Return the [X, Y] coordinate for the center point of the cell that contains the specified text.  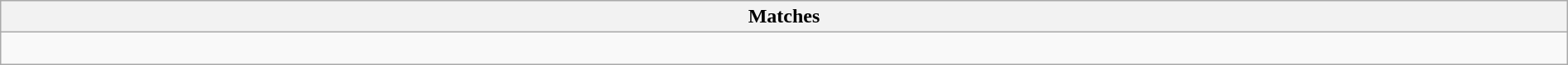
Matches [784, 17]
